Locate the cell with the specified text and output its [X, Y] center coordinate. 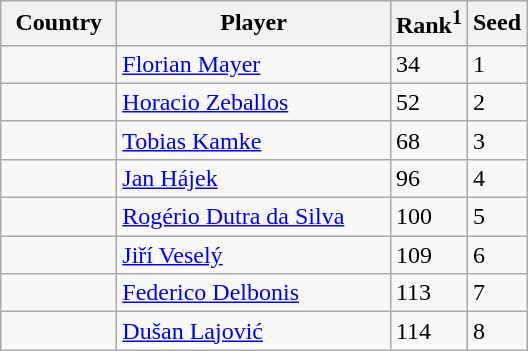
Tobias Kamke [254, 140]
7 [496, 293]
Player [254, 24]
8 [496, 331]
Country [59, 24]
96 [428, 178]
52 [428, 102]
Federico Delbonis [254, 293]
Jiří Veselý [254, 255]
6 [496, 255]
2 [496, 102]
4 [496, 178]
1 [496, 64]
Seed [496, 24]
114 [428, 331]
Dušan Lajović [254, 331]
3 [496, 140]
68 [428, 140]
Horacio Zeballos [254, 102]
100 [428, 217]
Jan Hájek [254, 178]
5 [496, 217]
34 [428, 64]
Rank1 [428, 24]
Rogério Dutra da Silva [254, 217]
Florian Mayer [254, 64]
113 [428, 293]
109 [428, 255]
